Return [X, Y] of the center of cell containing provided text 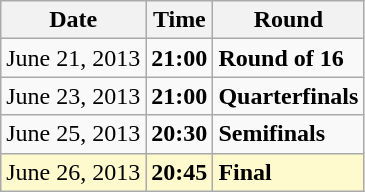
June 26, 2013 [74, 172]
Time [180, 20]
Date [74, 20]
20:45 [180, 172]
Round of 16 [288, 58]
Quarterfinals [288, 96]
June 23, 2013 [74, 96]
June 21, 2013 [74, 58]
Round [288, 20]
June 25, 2013 [74, 134]
Semifinals [288, 134]
20:30 [180, 134]
Final [288, 172]
